Extract the [X, Y] coordinate from the center of the cell holding the provided text.  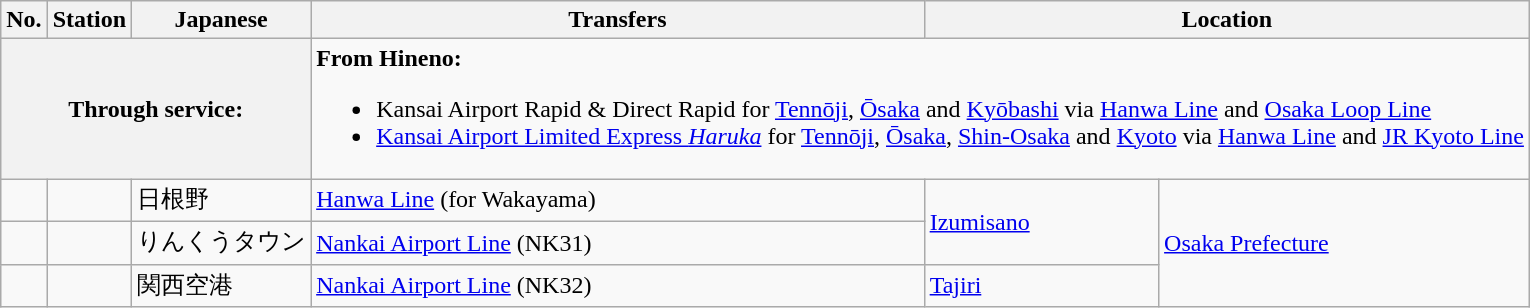
No. [24, 20]
Tajiri [1041, 286]
関西空港 [222, 286]
Japanese [222, 20]
Location [1226, 20]
Osaka Prefecture [1344, 243]
Hanwa Line (for Wakayama) [618, 200]
Nankai Airport Line (NK31) [618, 242]
Transfers [618, 20]
Nankai Airport Line (NK32) [618, 286]
Station [89, 20]
Izumisano [1041, 222]
Through service: [156, 109]
りんくうタウン [222, 242]
日根野 [222, 200]
